Output the (X, Y) coordinate of the center of the cell containing the given text.  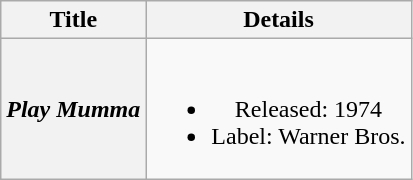
Released: 1974Label: Warner Bros. (278, 109)
Details (278, 20)
Play Mumma (74, 109)
Title (74, 20)
